Capture the cell that displays the provided text and extract its (x, y) central coordinate. 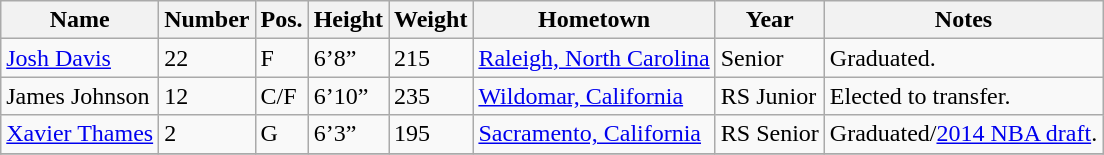
Elected to transfer. (963, 96)
215 (430, 58)
Sacramento, California (594, 134)
RS Junior (770, 96)
Weight (430, 20)
6’3” (348, 134)
Name (80, 20)
C/F (282, 96)
Graduated/2014 NBA draft. (963, 134)
Notes (963, 20)
6’8” (348, 58)
Wildomar, California (594, 96)
235 (430, 96)
195 (430, 134)
G (282, 134)
Number (207, 20)
Xavier Thames (80, 134)
Height (348, 20)
22 (207, 58)
Year (770, 20)
James Johnson (80, 96)
Senior (770, 58)
F (282, 58)
Raleigh, North Carolina (594, 58)
RS Senior (770, 134)
Pos. (282, 20)
Josh Davis (80, 58)
2 (207, 134)
Graduated. (963, 58)
6’10” (348, 96)
12 (207, 96)
Hometown (594, 20)
